From the cell containing the given text, extract its center point as (X, Y) coordinate. 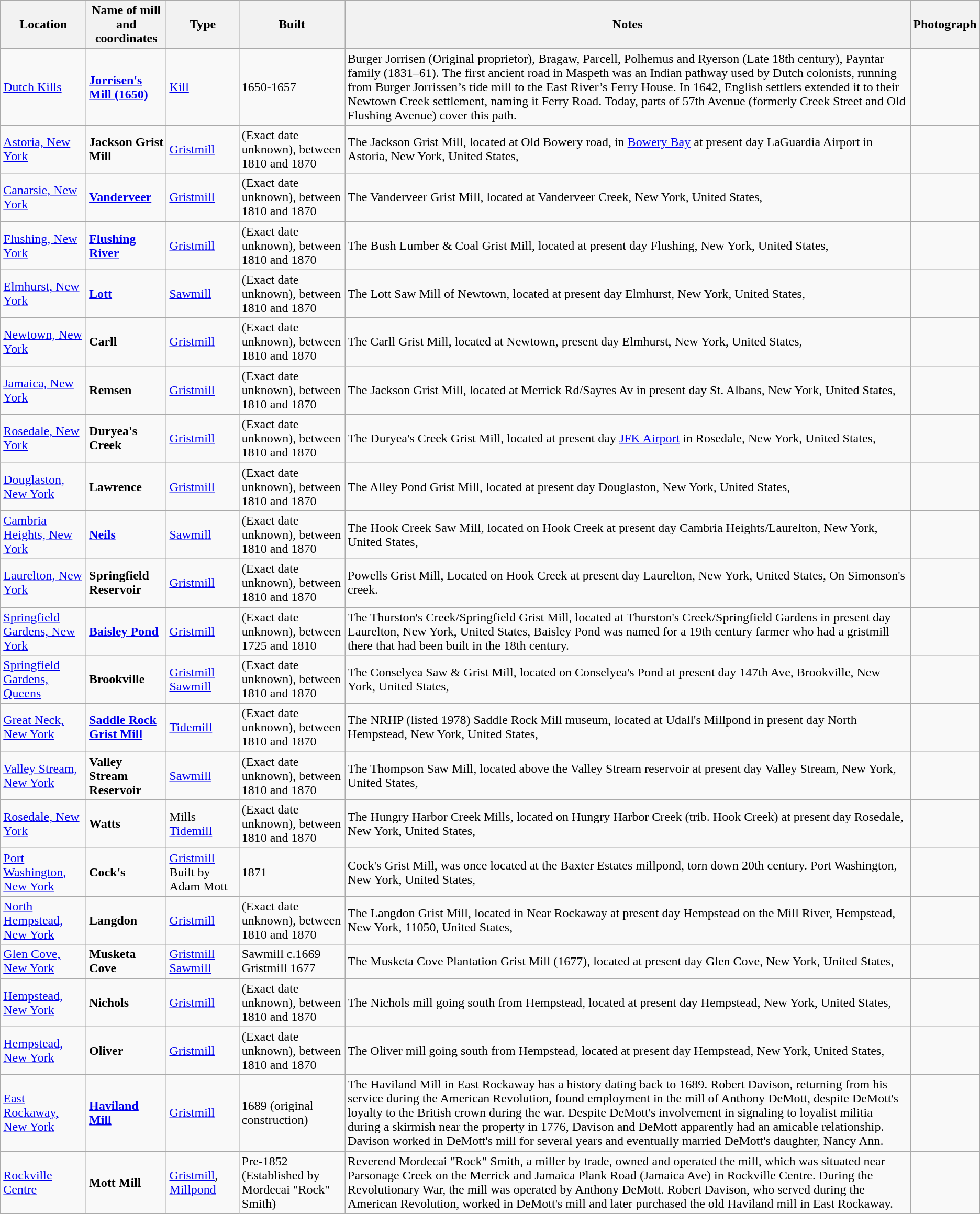
Jorrisen's Mill (1650) (127, 87)
Cock's (127, 872)
The Alley Pond Grist Mill, located at present day Douglaston, New York, United States, (628, 486)
Musketa Cove (127, 961)
Rockville Centre (43, 1182)
Elmhurst, New York (43, 294)
Astoria, New York (43, 149)
The Nichols mill going south from Hempstead, located at present day Hempstead, New York, United States, (628, 1003)
Baisley Pond (127, 631)
Watts (127, 824)
Neils (127, 534)
Tidemill (203, 728)
Pre-1852 (Established by Mordecai "Rock" Smith) (292, 1182)
Carll (127, 342)
The Jackson Grist Mill, located at Old Bowery road, in Bowery Bay at present day LaGuardia Airport in Astoria, New York, United States, (628, 149)
Canarsie, New York (43, 197)
The Thompson Saw Mill, located above the Valley Stream reservoir at present day Valley Stream, New York, United States, (628, 776)
The Lott Saw Mill of Newtown, located at present day Elmhurst, New York, United States, (628, 294)
Remsen (127, 390)
The Bush Lumber & Coal Grist Mill, located at present day Flushing, New York, United States, (628, 246)
Port Washington, New York (43, 872)
Mills Tidemill (203, 824)
Vanderveer (127, 197)
Cock's Grist Mill, was once located at the Baxter Estates millpond, torn down 20th century. Port Washington, New York, United States, (628, 872)
Haviland Mill (127, 1113)
North Hempstead, New York (43, 920)
Built (292, 25)
Valley Stream Reservoir (127, 776)
Douglaston, New York (43, 486)
Brookville (127, 680)
1650-1657 (292, 87)
1689 (original construction) (292, 1113)
Springfield Reservoir (127, 583)
Great Neck, New York (43, 728)
Cambria Heights, New York (43, 534)
Notes (628, 25)
Springfield Gardens, New York (43, 631)
The Jackson Grist Mill, located at Merrick Rd/Sayres Av in present day St. Albans, New York, United States, (628, 390)
(Exact date unknown), between 1725 and 1810 (292, 631)
Glen Cove, New York (43, 961)
East Rockaway, New York (43, 1113)
The Hungry Harbor Creek Mills, located on Hungry Harbor Creek (trib. Hook Creek) at present day Rosedale, New York, United States, (628, 824)
The Vanderveer Grist Mill, located at Vanderveer Creek, New York, United States, (628, 197)
Gristmill, Millpond (203, 1182)
Mott Mill (127, 1182)
Sawmill c.1669 Gristmill 1677 (292, 961)
Jamaica, New York (43, 390)
Location (43, 25)
Nichols (127, 1003)
The Oliver mill going south from Hempstead, located at present day Hempstead, New York, United States, (628, 1051)
Flushing, New York (43, 246)
Saddle Rock Grist Mill (127, 728)
The Duryea's Creek Grist Mill, located at present day JFK Airport in Rosedale, New York, United States, (628, 438)
Lott (127, 294)
Kill (203, 87)
Newtown, New York (43, 342)
The Langdon Grist Mill, located in Near Rockaway at present day Hempstead on the Mill River, Hempstead, New York, 11050, United States, (628, 920)
Flushing River (127, 246)
Valley Stream, New York (43, 776)
Laurelton, New York (43, 583)
Springfield Gardens, Queens (43, 680)
Langdon (127, 920)
Photograph (945, 25)
The NRHP (listed 1978) Saddle Rock Mill museum, located at Udall's Millpond in present day North Hempstead, New York, United States, (628, 728)
Lawrence (127, 486)
Jackson Grist Mill (127, 149)
The Conselyea Saw & Grist Mill, located on Conselyea's Pond at present day 147th Ave, Brookville, New York, United States, (628, 680)
Type (203, 25)
Oliver (127, 1051)
The Hook Creek Saw Mill, located on Hook Creek at present day Cambria Heights/Laurelton, New York, United States, (628, 534)
Name of milland coordinates (127, 25)
Gristmill Built by Adam Mott (203, 872)
1871 (292, 872)
The Musketa Cove Plantation Grist Mill (1677), located at present day Glen Cove, New York, United States, (628, 961)
Dutch Kills (43, 87)
The Carll Grist Mill, located at Newtown, present day Elmhurst, New York, United States, (628, 342)
Duryea's Creek (127, 438)
Powells Grist Mill, Located on Hook Creek at present day Laurelton, New York, United States, On Simonson's creek. (628, 583)
